Extract the (X, Y) coordinate from the center of the cell holding the provided text.  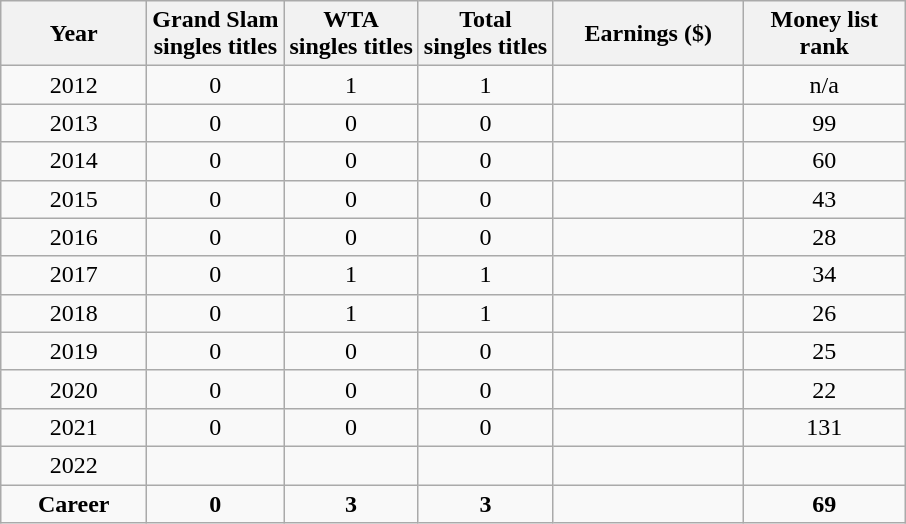
99 (824, 123)
n/a (824, 85)
34 (824, 275)
Earnings ($) (648, 34)
WTA singles titles (351, 34)
60 (824, 161)
25 (824, 351)
2013 (74, 123)
2021 (74, 427)
Money list rank (824, 34)
69 (824, 503)
Totalsingles titles (485, 34)
2015 (74, 199)
2014 (74, 161)
2016 (74, 237)
2022 (74, 465)
43 (824, 199)
Grand Slamsingles titles (216, 34)
2017 (74, 275)
28 (824, 237)
2018 (74, 313)
Career (74, 503)
2020 (74, 389)
131 (824, 427)
2012 (74, 85)
26 (824, 313)
Year (74, 34)
22 (824, 389)
2019 (74, 351)
